Locate the cell with the specified text and output its [x, y] center coordinate. 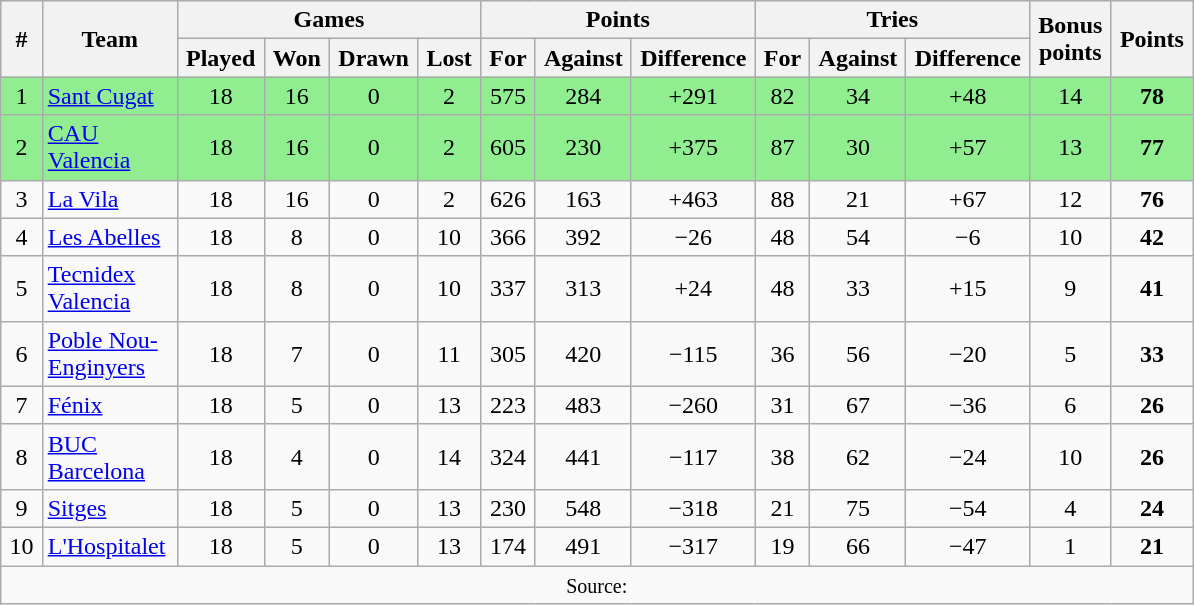
+375 [693, 148]
324 [508, 456]
L'Hospitalet [110, 546]
441 [583, 456]
BUC Barcelona [110, 456]
−36 [968, 405]
Games [328, 20]
491 [583, 546]
605 [508, 148]
−317 [693, 546]
−20 [968, 354]
30 [858, 148]
−47 [968, 546]
284 [583, 96]
34 [858, 96]
420 [583, 354]
483 [583, 405]
75 [858, 508]
+48 [968, 96]
−260 [693, 405]
Les Abelles [110, 237]
66 [858, 546]
42 [1152, 237]
−6 [968, 237]
Team [110, 39]
36 [782, 354]
56 [858, 354]
−26 [693, 237]
54 [858, 237]
Source: [597, 585]
82 [782, 96]
+57 [968, 148]
−318 [693, 508]
Poble Nou-Enginyers [110, 354]
+291 [693, 96]
19 [782, 546]
77 [1152, 148]
223 [508, 405]
67 [858, 405]
−115 [693, 354]
62 [858, 456]
12 [1071, 199]
548 [583, 508]
−117 [693, 456]
Lost [450, 58]
38 [782, 456]
+463 [693, 199]
Sitges [110, 508]
163 [583, 199]
11 [450, 354]
−54 [968, 508]
31 [782, 405]
76 [1152, 199]
Played [220, 58]
Drawn [374, 58]
+67 [968, 199]
41 [1152, 288]
3 [22, 199]
Bonuspoints [1071, 39]
305 [508, 354]
87 [782, 148]
24 [1152, 508]
+15 [968, 288]
CAU Valencia [110, 148]
392 [583, 237]
Tries [892, 20]
78 [1152, 96]
Sant Cugat [110, 96]
Tecnidex Valencia [110, 288]
575 [508, 96]
+24 [693, 288]
Fénix [110, 405]
313 [583, 288]
88 [782, 199]
337 [508, 288]
La Vila [110, 199]
366 [508, 237]
174 [508, 546]
−24 [968, 456]
# [22, 39]
Won [296, 58]
626 [508, 199]
